From the cell containing the given text, extract its center point as [x, y] coordinate. 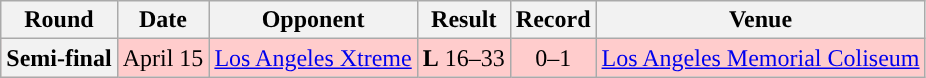
Record [553, 20]
0–1 [553, 58]
Venue [760, 20]
Date [163, 20]
Result [464, 20]
Round [59, 20]
Semi-final [59, 58]
L 16–33 [464, 58]
April 15 [163, 58]
Los Angeles Xtreme [313, 58]
Opponent [313, 20]
Los Angeles Memorial Coliseum [760, 58]
